Pinpoint the cell where the given text exists, returning its (x, y) midpoint coordinate. 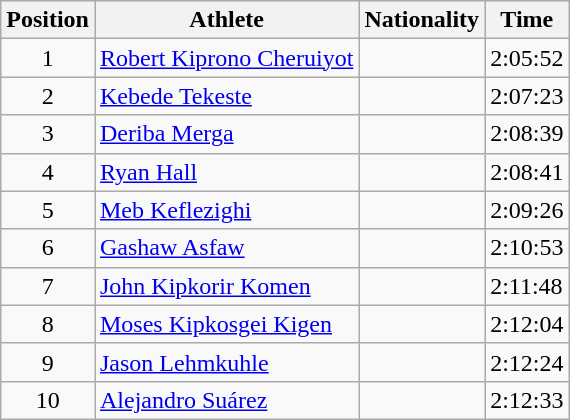
2:12:33 (527, 400)
2 (48, 96)
Gashaw Asfaw (226, 248)
Jason Lehmkuhle (226, 362)
2:10:53 (527, 248)
Ryan Hall (226, 172)
Meb Keflezighi (226, 210)
Robert Kiprono Cheruiyot (226, 58)
2:08:39 (527, 134)
Time (527, 20)
4 (48, 172)
2:12:04 (527, 324)
2:05:52 (527, 58)
6 (48, 248)
Moses Kipkosgei Kigen (226, 324)
9 (48, 362)
Position (48, 20)
Kebede Tekeste (226, 96)
5 (48, 210)
2:09:26 (527, 210)
Alejandro Suárez (226, 400)
2:12:24 (527, 362)
John Kipkorir Komen (226, 286)
1 (48, 58)
10 (48, 400)
Athlete (226, 20)
8 (48, 324)
2:08:41 (527, 172)
2:11:48 (527, 286)
3 (48, 134)
7 (48, 286)
Nationality (422, 20)
Deriba Merga (226, 134)
2:07:23 (527, 96)
